Extract the (X, Y) coordinate from the center of the cell holding the provided text.  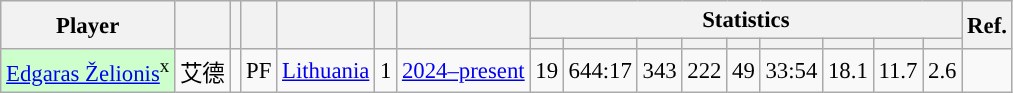
2024–present (464, 71)
644:17 (600, 71)
Ref. (987, 25)
1 (386, 71)
Player (88, 25)
艾德 (203, 71)
Lithuania (326, 71)
222 (704, 71)
343 (660, 71)
33:54 (792, 71)
PF (259, 71)
49 (744, 71)
2.6 (942, 71)
Edgaras Želionisx (88, 71)
Statistics (746, 20)
11.7 (898, 71)
19 (546, 71)
18.1 (848, 71)
